Pinpoint the cell where the given text exists, returning its (X, Y) midpoint coordinate. 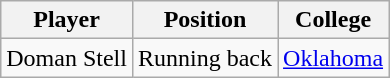
Oklahoma (334, 58)
Doman Stell (67, 58)
Player (67, 20)
Running back (204, 58)
College (334, 20)
Position (204, 20)
